Locate the cell with the specified text and output its (X, Y) center coordinate. 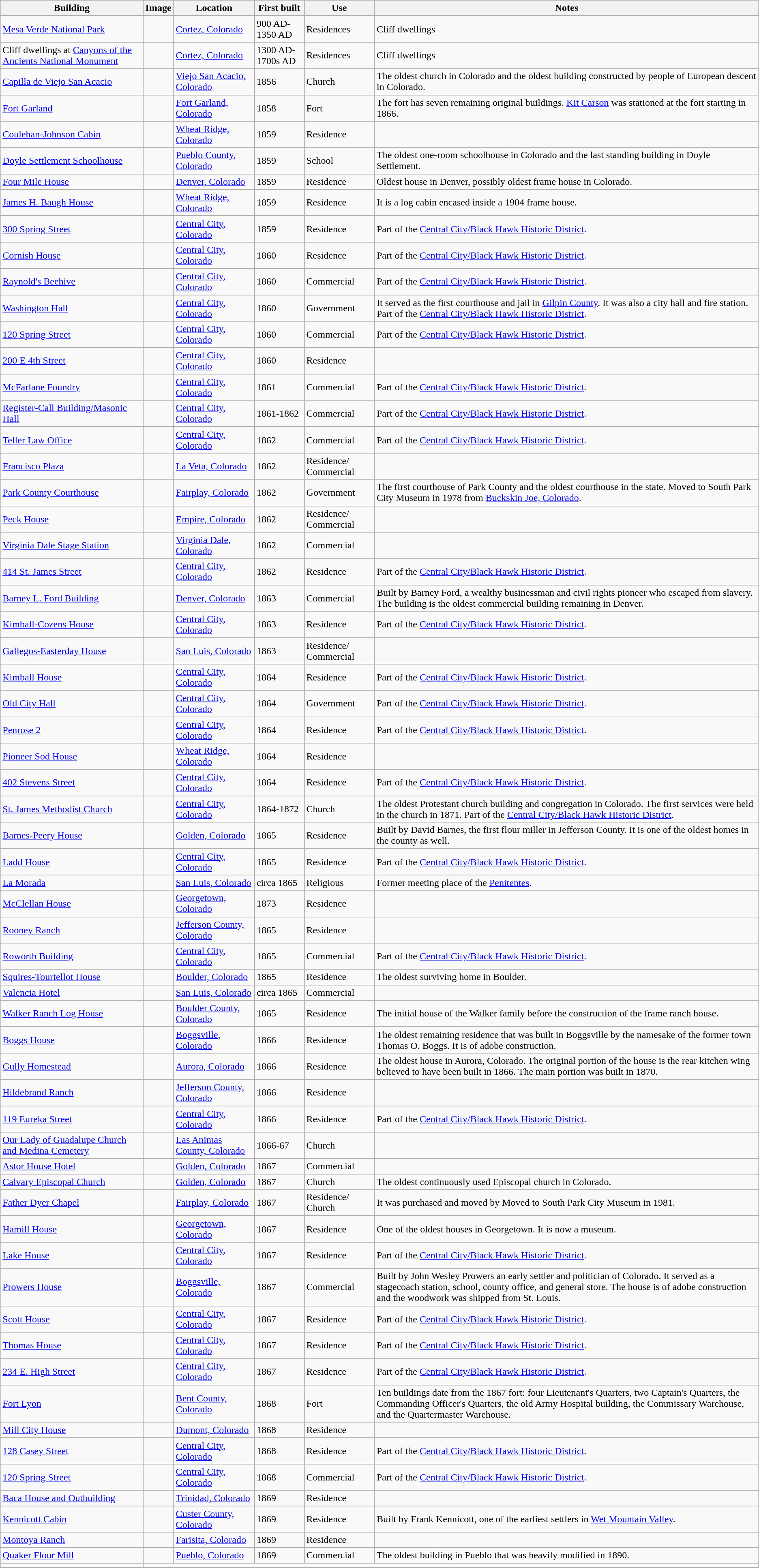
Residence/ Church (339, 1203)
Dumont, Colorado (214, 1430)
Raynold's Beehive (72, 281)
The initial house of the Walker family before the construction of the frame ranch house. (566, 1013)
Built by Frank Kennicott, one of the earliest settlers in Wet Mountain Valley. (566, 1519)
Scott House (72, 1319)
The first courthouse of Park County and the oldest courthouse in the state. Moved to South Park City Museum in 1978 from Buckskin Joe, Colorado. (566, 493)
1864-1872 (279, 809)
Kimball-Cozens House (72, 624)
Capilla de Viejo San Acacio (72, 82)
Cliff dwellings at Canyons of the Ancients National Monument (72, 55)
Custer County, Colorado (214, 1519)
Gully Homestead (72, 1066)
402 Stevens Street (72, 783)
Calvary Episcopal Church (72, 1182)
Lake House (72, 1256)
It is a log cabin encased inside a 1904 frame house. (566, 203)
Fort Garland (72, 108)
Boulder County, Colorado (214, 1013)
Trinidad, Colorado (214, 1498)
900 AD- 1350 AD (279, 29)
It was purchased and moved by Moved to South Park City Museum in 1981. (566, 1203)
Boggs House (72, 1040)
One of the oldest houses in Georgetown. It is now a museum. (566, 1229)
Bent County, Colorado (214, 1403)
Cornish House (72, 255)
Notes (566, 8)
Kennicott Cabin (72, 1519)
Pueblo, Colorado (214, 1555)
The oldest remaining residence that was built in Boggsville by the namesake of the former town Thomas O. Boggs. It is of adobe construction. (566, 1040)
Francisco Plaza (72, 466)
Rooney Ranch (72, 930)
The oldest building in Pueblo that was heavily modified in 1890. (566, 1555)
1866-67 (279, 1145)
414 St. James Street (72, 571)
Valencia Hotel (72, 993)
Image (158, 8)
Boulder, Colorado (214, 977)
200 E 4th Street (72, 361)
Virginia Dale, Colorado (214, 545)
Gallegos-Easterday House (72, 651)
Roworth Building (72, 956)
The oldest one-room schoolhouse in Colorado and the last standing building in Doyle Settlement. (566, 160)
1861-1862 (279, 413)
Peck House (72, 519)
Montoya Ranch (72, 1540)
La Veta, Colorado (214, 466)
Four Mile House (72, 182)
Baca House and Outbuilding (72, 1498)
Viejo San Acacio, Colorado (214, 82)
Register-Call Building/Masonic Hall (72, 413)
McClellan House (72, 904)
Building (72, 8)
300 Spring Street (72, 229)
La Morada (72, 883)
Thomas House (72, 1346)
Barnes-Peery House (72, 836)
128 Casey Street (72, 1451)
Hildebrand Ranch (72, 1093)
Old City Hall (72, 704)
Walker Ranch Log House (72, 1013)
The fort has seven remaining original buildings. Kit Carson was stationed at the fort starting in 1866. (566, 108)
Squires-Tourtellot House (72, 977)
Hamill House (72, 1229)
1873 (279, 904)
Use (339, 8)
Former meeting place of the Penitentes. (566, 883)
Built by David Barnes, the first flour miller in Jefferson County. It is one of the oldest homes in the county as well. (566, 836)
School (339, 160)
Location (214, 8)
Aurora, Colorado (214, 1066)
St. James Methodist Church (72, 809)
Coulehan-Johnson Cabin (72, 135)
The oldest church in Colorado and the oldest building constructed by people of European descent in Colorado. (566, 82)
Washington Hall (72, 308)
Penrose 2 (72, 729)
Farisita, Colorado (214, 1540)
McFarlane Foundry (72, 387)
Kimball House (72, 677)
Park County Courthouse (72, 493)
1858 (279, 108)
Mill City House (72, 1430)
1856 (279, 82)
Oldest house in Denver, possibly oldest frame house in Colorado. (566, 182)
Prowers House (72, 1287)
1861 (279, 387)
Virginia Dale Stage Station (72, 545)
Fort Garland, Colorado (214, 108)
Las Animas County, Colorado (214, 1145)
Empire, Colorado (214, 519)
James H. Baugh House (72, 203)
Religious (339, 883)
Quaker Flour Mill (72, 1555)
234 E. High Street (72, 1371)
The oldest continuously used Episcopal church in Colorado. (566, 1182)
Pioneer Sod House (72, 756)
Mesa Verde National Park (72, 29)
Ladd House (72, 862)
Teller Law Office (72, 440)
The oldest surviving home in Boulder. (566, 977)
Astor House Hotel (72, 1166)
Our Lady of Guadalupe Church and Medina Cemetery (72, 1145)
Fort Lyon (72, 1403)
Doyle Settlement Schoolhouse (72, 160)
1300 AD- 1700s AD (279, 55)
First built (279, 8)
Barney L. Ford Building (72, 598)
Father Dyer Chapel (72, 1203)
Pueblo County, Colorado (214, 160)
119 Eureka Street (72, 1119)
